Provide the [x, y] coordinate of the cell's center where the given text is located.  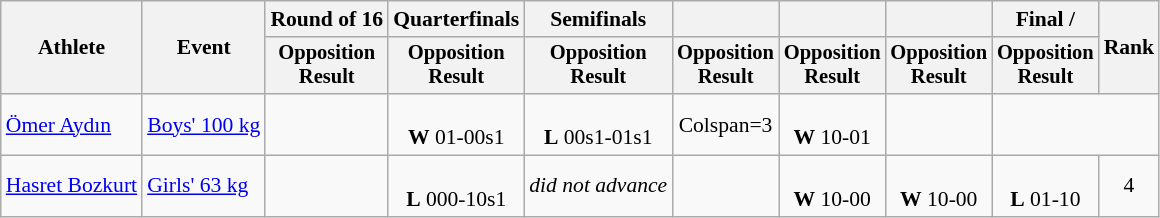
Colspan=3 [726, 124]
Event [204, 48]
Final / [1046, 19]
L 01-10 [1046, 186]
Rank [1130, 48]
Athlete [72, 48]
W 01-00s1 [456, 124]
Quarterfinals [456, 19]
Hasret Bozkurt [72, 186]
Ömer Aydın [72, 124]
L 000-10s1 [456, 186]
4 [1130, 186]
W 10-01 [832, 124]
Girls' 63 kg [204, 186]
Boys' 100 kg [204, 124]
did not advance [598, 186]
Semifinals [598, 19]
L 00s1-01s1 [598, 124]
Round of 16 [326, 19]
